For the text-containing cell, return its midpoint in (x, y) coordinate format. 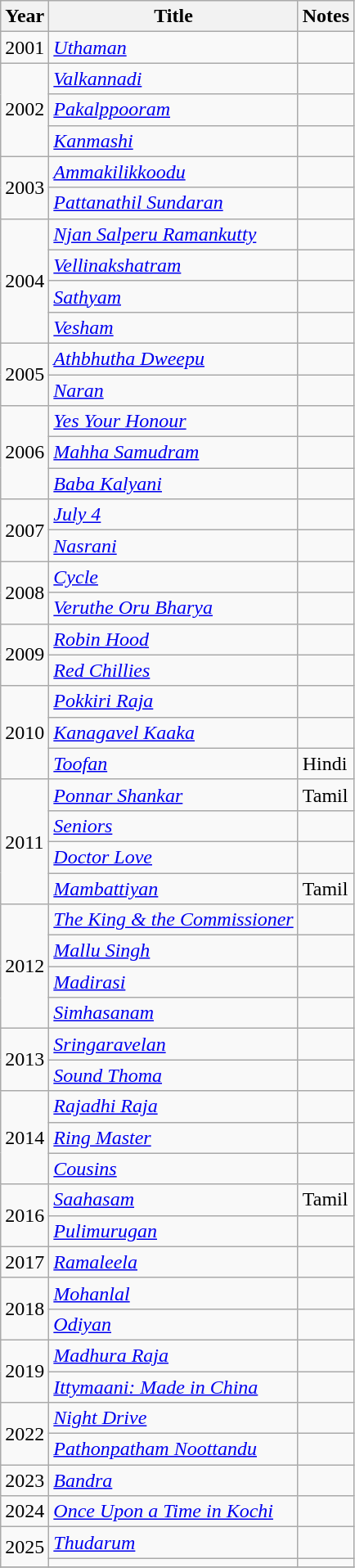
Mohanlal (173, 1293)
Simhasanam (173, 1013)
Ring Master (173, 1138)
Title (173, 16)
2005 (25, 374)
Sound Thoma (173, 1075)
2009 (25, 655)
Ramaleela (173, 1262)
2022 (25, 1434)
Nasrani (173, 546)
2025 (25, 1547)
Vellinakshatram (173, 265)
Veruthe Oru Bharya (173, 608)
Uthaman (173, 47)
Sringaravelan (173, 1044)
Madirasi (173, 982)
2024 (25, 1512)
Vesham (173, 327)
Ittymaani: Made in China (173, 1387)
2011 (25, 841)
Cycle (173, 577)
2004 (25, 281)
2003 (25, 187)
Madhura Raja (173, 1355)
Baba Kalyani (173, 484)
2013 (25, 1060)
2006 (25, 453)
Pathonpatham Noottandu (173, 1449)
2023 (25, 1480)
Ponnar Shankar (173, 795)
Doctor Love (173, 857)
Pulimurugan (173, 1231)
Njan Salperu Ramankutty (173, 234)
2012 (25, 966)
Toofan (173, 764)
The King & the Commissioner (173, 920)
2019 (25, 1371)
2016 (25, 1215)
Ammakilikkoodu (173, 172)
2010 (25, 732)
2017 (25, 1262)
Red Chillies (173, 670)
Pakalppooram (173, 110)
Once Upon a Time in Kochi (173, 1512)
Notes (326, 16)
Mambattiyan (173, 888)
Thudarum (173, 1543)
Pattanathil Sundaran (173, 203)
2014 (25, 1138)
Naran (173, 390)
Yes Your Honour (173, 421)
Bandra (173, 1480)
Athbhutha Dweepu (173, 358)
Year (25, 16)
2008 (25, 593)
Sathyam (173, 296)
Valkannadi (173, 79)
July 4 (173, 515)
Kanagavel Kaaka (173, 732)
2002 (25, 110)
2018 (25, 1309)
Odiyan (173, 1324)
Saahasam (173, 1200)
Mallu Singh (173, 951)
2001 (25, 47)
Night Drive (173, 1418)
2007 (25, 530)
Kanmashi (173, 141)
Mahha Samudram (173, 453)
Hindi (326, 764)
Seniors (173, 826)
Pokkiri Raja (173, 701)
Rajadhi Raja (173, 1106)
Robin Hood (173, 639)
Cousins (173, 1169)
